Capture the cell that displays the provided text and extract its (x, y) central coordinate. 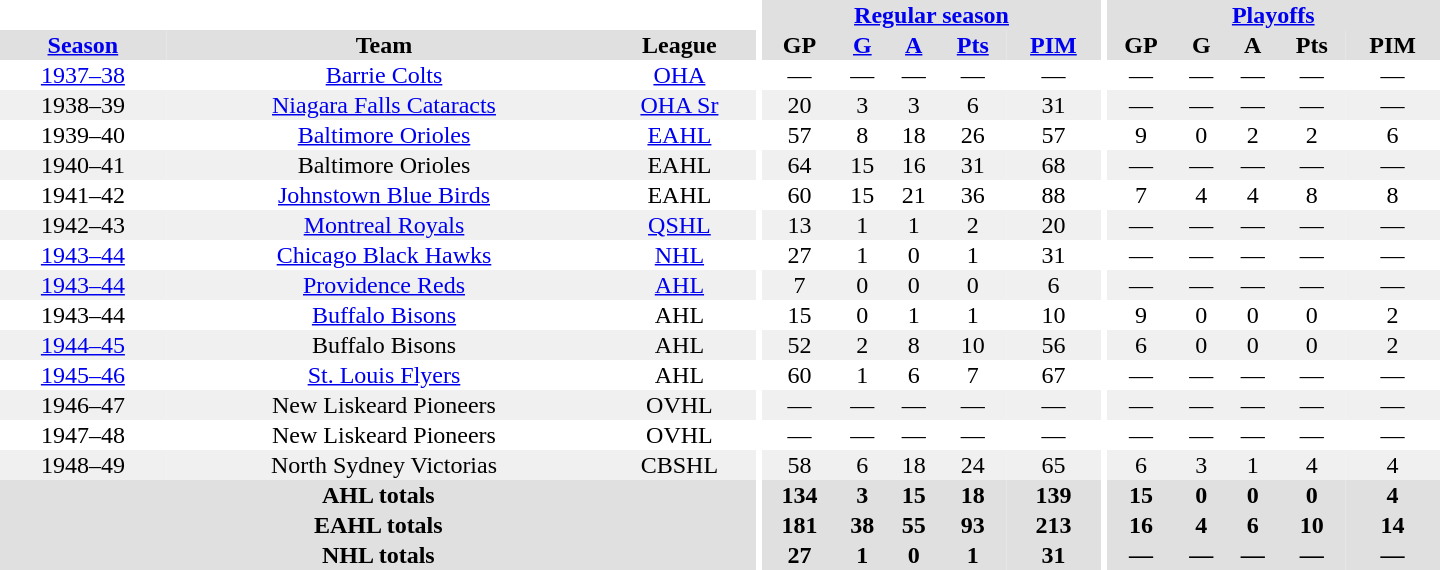
64 (799, 165)
56 (1054, 345)
1947–48 (83, 435)
Team (384, 45)
181 (799, 525)
Niagara Falls Cataracts (384, 105)
QSHL (679, 225)
EAHL totals (378, 525)
CBSHL (679, 465)
1948–49 (83, 465)
67 (1054, 375)
38 (862, 525)
Regular season (931, 15)
OHA Sr (679, 105)
213 (1054, 525)
93 (972, 525)
1939–40 (83, 135)
Providence Reds (384, 285)
68 (1054, 165)
1942–43 (83, 225)
1944–45 (83, 345)
24 (972, 465)
52 (799, 345)
Montreal Royals (384, 225)
1938–39 (83, 105)
OHA (679, 75)
NHL totals (378, 555)
Johnstown Blue Birds (384, 195)
Season (83, 45)
139 (1054, 495)
88 (1054, 195)
26 (972, 135)
1937–38 (83, 75)
1941–42 (83, 195)
St. Louis Flyers (384, 375)
21 (914, 195)
1945–46 (83, 375)
1946–47 (83, 405)
36 (972, 195)
League (679, 45)
134 (799, 495)
13 (799, 225)
58 (799, 465)
Chicago Black Hawks (384, 255)
Barrie Colts (384, 75)
North Sydney Victorias (384, 465)
NHL (679, 255)
14 (1392, 525)
Playoffs (1273, 15)
55 (914, 525)
AHL totals (378, 495)
65 (1054, 465)
1940–41 (83, 165)
